Search for the cell housing the specified text and yield its (X, Y) center coordinate. 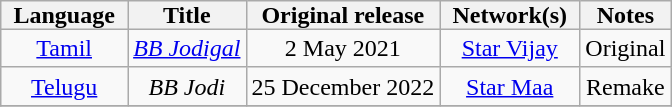
Star Vijay (510, 48)
Original release (343, 15)
Notes (626, 15)
2 May 2021 (343, 48)
Tamil (64, 48)
Remake (626, 86)
Network(s) (510, 15)
Star Maa (510, 86)
25 December 2022 (343, 86)
Language (64, 15)
Title (187, 15)
BB Jodigal (187, 48)
Telugu (64, 86)
Original (626, 48)
BB Jodi (187, 86)
